Capture the cell that displays the provided text and extract its [x, y] central coordinate. 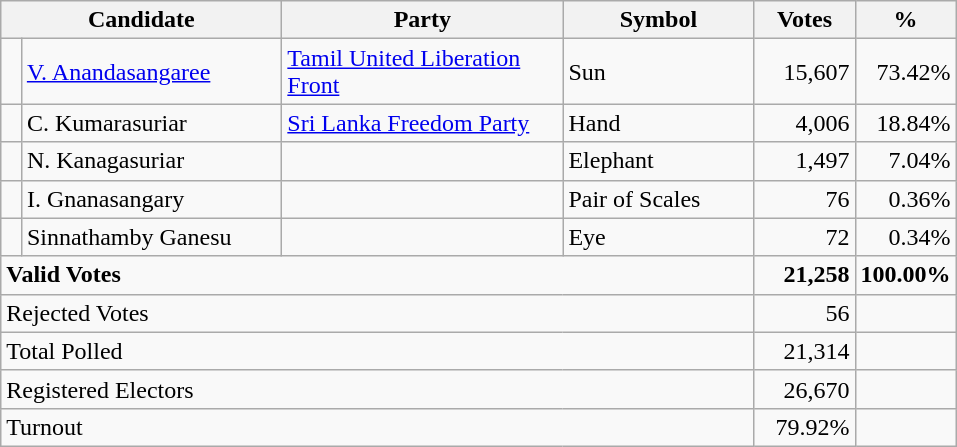
Votes [804, 20]
76 [804, 199]
79.92% [804, 427]
56 [804, 313]
1,497 [804, 161]
Sinnathamby Ganesu [151, 237]
C. Kumarasuriar [151, 123]
Eye [658, 237]
18.84% [906, 123]
Registered Electors [378, 389]
Party [422, 20]
N. Kanagasuriar [151, 161]
7.04% [906, 161]
73.42% [906, 72]
0.34% [906, 237]
Turnout [378, 427]
72 [804, 237]
0.36% [906, 199]
Sun [658, 72]
21,258 [804, 275]
100.00% [906, 275]
I. Gnanasangary [151, 199]
4,006 [804, 123]
V. Anandasangaree [151, 72]
21,314 [804, 351]
Pair of Scales [658, 199]
Rejected Votes [378, 313]
Candidate [142, 20]
Hand [658, 123]
% [906, 20]
Sri Lanka Freedom Party [422, 123]
15,607 [804, 72]
Symbol [658, 20]
Tamil United Liberation Front [422, 72]
Elephant [658, 161]
Total Polled [378, 351]
Valid Votes [378, 275]
26,670 [804, 389]
